For the text-containing cell, return its midpoint in [x, y] coordinate format. 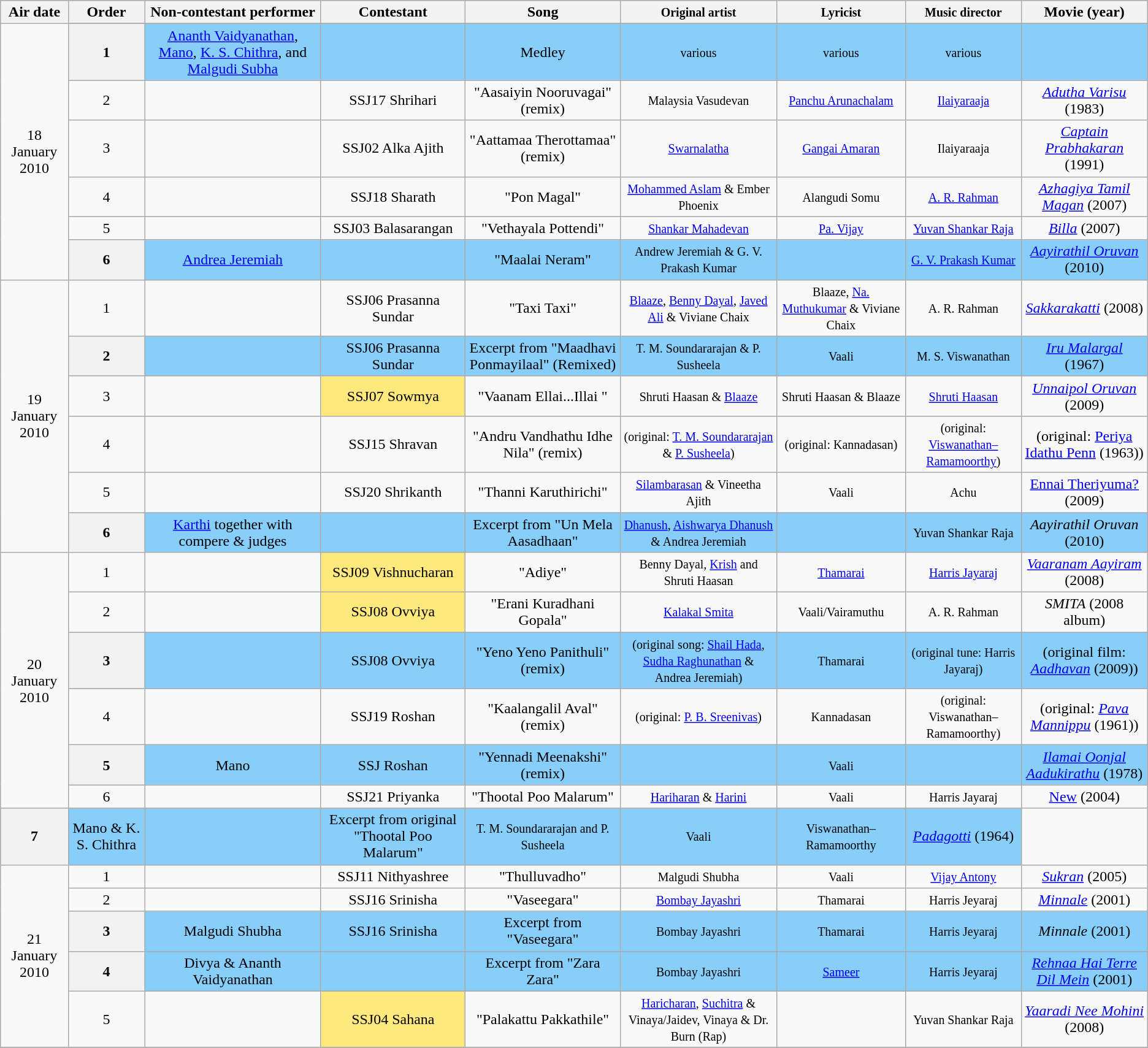
Original artist [699, 12]
SSJ09 Vishnucharan [392, 573]
New (2004) [1084, 797]
(original: Kannadasan) [841, 444]
Shruti Haasan [964, 396]
G. V. Prakash Kumar [964, 260]
21 January 2010 [34, 956]
SMITA (2008 album) [1084, 612]
Karthi together with compere & judges [233, 532]
Viswanathan–Ramamoorthy [841, 836]
Unnaipol Oruvan (2009) [1084, 396]
SSJ03 Balasarangan [392, 228]
M. S. Viswanathan [964, 356]
(original song: Shail Hada, Sudha Raghunathan & Andrea Jeremiah) [699, 660]
Vaaranam Aayiram (2008) [1084, 573]
Gangai Amaran [841, 148]
Adutha Varisu (1983) [1084, 101]
Silambarasan & Vineetha Ajith [699, 492]
Andrew Jeremiah & G. V. Prakash Kumar [699, 260]
"Aattamaa Therottamaa" (remix) [542, 148]
"Thulluvadho" [542, 876]
Haricharan, Suchitra & Vinaya/Jaidev, Vinaya & Dr. Burn (Rap) [699, 1019]
"Erani Kuradhani Gopala" [542, 612]
"Vaseegara" [542, 900]
Alangudi Somu [841, 196]
Swarnalatha [699, 148]
Music director [964, 12]
"Andru Vandhathu Idhe Nila" (remix) [542, 444]
Kalakal Smita [699, 612]
Excerpt from "Un Mela Aasadhaan" [542, 532]
Contestant [392, 12]
Vaali/Vairamuthu [841, 612]
"Yennadi Meenakshi" (remix) [542, 765]
(original: Periya Idathu Penn (1963)) [1084, 444]
SSJ21 Priyanka [392, 797]
Sukran (2005) [1084, 876]
Shankar Mahadevan [699, 228]
Divya & Ananth Vaidyanathan [233, 971]
Mano & K. S. Chithra [107, 836]
"Pon Magal" [542, 196]
Mano [233, 765]
Azhagiya Tamil Magan (2007) [1084, 196]
Yaaradi Nee Mohini (2008) [1084, 1019]
Lyricist [841, 12]
Air date [34, 12]
Blaaze, Benny Dayal, Javed Ali & Viviane Chaix [699, 308]
Medley [542, 52]
SSJ04 Sahana [392, 1019]
Billa (2007) [1084, 228]
"Aasaiyin Nooruvagai" (remix) [542, 101]
SSJ11 Nithyashree [392, 876]
SSJ02 Alka Ajith [392, 148]
Song [542, 12]
Kannadasan [841, 717]
"Maalai Neram" [542, 260]
Order [107, 12]
Ennai Theriyuma? (2009) [1084, 492]
19 January 2010 [34, 416]
SSJ20 Shrikanth [392, 492]
SSJ19 Roshan [392, 717]
"Kaalangalil Aval" (remix) [542, 717]
Movie (year) [1084, 12]
(original tune: Harris Jayaraj) [964, 660]
Hariharan & Harini [699, 797]
SSJ18 Sharath [392, 196]
"Thanni Karuthirichi" [542, 492]
Excerpt from "Maadhavi Ponmayilaal" (Remixed) [542, 356]
(original film: Aadhavan (2009)) [1084, 660]
SSJ17 Shrihari [392, 101]
Ananth Vaidyanathan, Mano, K. S. Chithra, and Malgudi Subha [233, 52]
Mohammed Aslam & Ember Phoenix [699, 196]
Sameer [841, 971]
"Yeno Yeno Panithuli" (remix) [542, 660]
Padagotti (1964) [964, 836]
T. M. Soundararajan and P. Susheela [542, 836]
SSJ15 Shravan [392, 444]
Blaaze, Na. Muthukumar & Viviane Chaix [841, 308]
Ilamai Oonjal Aadukirathu (1978) [1084, 765]
"Adiye" [542, 573]
(original: Pava Mannippu (1961)) [1084, 717]
20 January 2010 [34, 681]
Rehnaa Hai Terre Dil Mein (2001) [1084, 971]
Sakkarakatti (2008) [1084, 308]
(original: T. M. Soundararajan & P. Susheela) [699, 444]
Excerpt from original "Thootal Poo Malarum" [392, 836]
Vijay Antony [964, 876]
Achu [964, 492]
"Vaanam Ellai...Illai " [542, 396]
Panchu Arunachalam [841, 101]
Andrea Jeremiah [233, 260]
T. M. Soundararajan & P. Susheela [699, 356]
7 [34, 836]
Pa. Vijay [841, 228]
Malaysia Vasudevan [699, 101]
Dhanush, Aishwarya Dhanush & Andrea Jeremiah [699, 532]
"Vethayala Pottendi" [542, 228]
Captain Prabhakaran (1991) [1084, 148]
Excerpt from "Zara Zara" [542, 971]
Iru Malargal (1967) [1084, 356]
Excerpt from "Vaseegara" [542, 931]
"Taxi Taxi" [542, 308]
Non-contestant performer [233, 12]
"Palakattu Pakkathile" [542, 1019]
SSJ Roshan [392, 765]
SSJ07 Sowmya [392, 396]
18 January 2010 [34, 152]
"Thootal Poo Malarum" [542, 797]
(original: P. B. Sreenivas) [699, 717]
Benny Dayal, Krish and Shruti Haasan [699, 573]
